Provide the (x, y) coordinate of the cell's center where the given text is located.  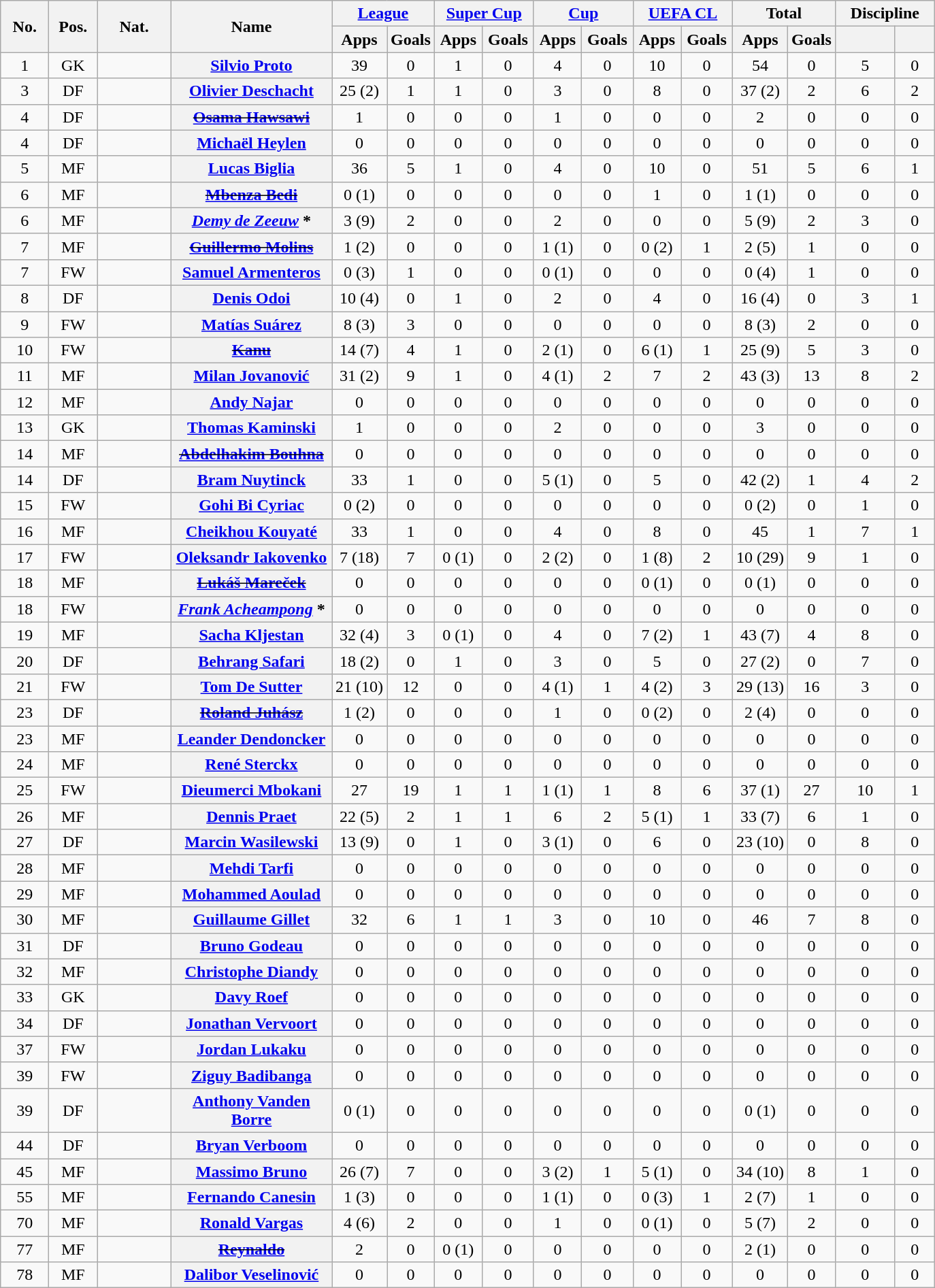
Mehdi Tarfi (251, 868)
Davy Roef (251, 997)
4 (2) (657, 687)
25 (9) (759, 350)
Tom De Sutter (251, 687)
17 (24, 557)
Bruno Godeau (251, 946)
3 (1) (557, 842)
77 (24, 1249)
Samuel Armenteros (251, 272)
11 (24, 376)
Leander Dendoncker (251, 738)
2 (4) (759, 712)
42 (2) (759, 480)
36 (359, 169)
10 (4) (359, 298)
6 (1) (657, 350)
26 (24, 816)
Sacha Kljestan (251, 635)
Denis Odoi (251, 298)
Nat. (135, 27)
Kanu (251, 350)
Super Cup (484, 14)
Dieumerci Mbokani (251, 791)
Bryan Verboom (251, 1145)
Guillermo Molins (251, 246)
Cup (583, 14)
70 (24, 1223)
2 (5) (759, 246)
25 (24, 791)
5 (7) (759, 1223)
Andy Najar (251, 402)
7 (18) (359, 557)
54 (759, 65)
46 (759, 920)
34 (10) (759, 1171)
3 (9) (359, 220)
René Sterckx (251, 765)
Guillaume Gillet (251, 920)
29 (13) (759, 687)
Anthony Vanden Borre (251, 1110)
3 (2) (557, 1171)
29 (24, 894)
78 (24, 1275)
10 (29) (759, 557)
28 (24, 868)
Thomas Kaminski (251, 428)
Total (784, 14)
34 (24, 1023)
25 (2) (359, 91)
Milan Jovanović (251, 376)
23 (10) (759, 842)
Roland Juhász (251, 712)
Frank Acheampong * (251, 609)
Michaël Heylen (251, 143)
Mohammed Aoulad (251, 894)
37 (1) (759, 791)
Pos. (73, 27)
15 (24, 506)
22 (5) (359, 816)
Demy de Zeeuw * (251, 220)
43 (7) (759, 635)
43 (3) (759, 376)
Lucas Biglia (251, 169)
Behrang Safari (251, 661)
Dalibor Veselinović (251, 1275)
27 (2) (759, 661)
No. (24, 27)
Christophe Diandy (251, 972)
Discipline (885, 14)
Jonathan Vervoort (251, 1023)
44 (24, 1145)
Oleksandr Iakovenko (251, 557)
Dennis Praet (251, 816)
31 (2) (359, 376)
Cheikhou Kouyaté (251, 531)
21 (10) (359, 687)
37 (24, 1049)
26 (7) (359, 1171)
Mbenza Bedi (251, 195)
Ronald Vargas (251, 1223)
Olivier Deschacht (251, 91)
51 (759, 169)
30 (24, 920)
League (384, 14)
UEFA CL (683, 14)
55 (24, 1198)
Jordan Lukaku (251, 1049)
5 (9) (759, 220)
Name (251, 27)
14 (7) (359, 350)
Bram Nuytinck (251, 480)
Osama Hawsawi (251, 117)
Reynaldo (251, 1249)
2 (7) (759, 1198)
13 (9) (359, 842)
21 (24, 687)
32 (4) (359, 635)
1 (3) (359, 1198)
Matías Suárez (251, 325)
31 (24, 946)
33 (7) (759, 816)
18 (2) (359, 661)
1 (8) (657, 557)
Marcin Wasilewski (251, 842)
Lukáš Mareček (251, 583)
4 (6) (359, 1223)
24 (24, 765)
Ziguy Badibanga (251, 1075)
16 (4) (759, 298)
Massimo Bruno (251, 1171)
Gohi Bi Cyriac (251, 506)
7 (2) (657, 635)
0 (4) (759, 272)
Silvio Proto (251, 65)
20 (24, 661)
2 (2) (557, 557)
37 (2) (759, 91)
Abdelhakim Bouhna (251, 454)
Fernando Canesin (251, 1198)
